Provide the [x, y] coordinate of the cell's center where the given text is located.  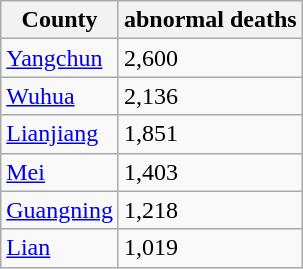
Lian [60, 248]
abnormal deaths [210, 20]
County [60, 20]
1,851 [210, 134]
2,136 [210, 96]
1,218 [210, 210]
Guangning [60, 210]
Yangchun [60, 58]
Lianjiang [60, 134]
Mei [60, 172]
1,403 [210, 172]
Wuhua [60, 96]
1,019 [210, 248]
2,600 [210, 58]
